Identify which cell holds the provided text, then report its (x, y) central coordinate. 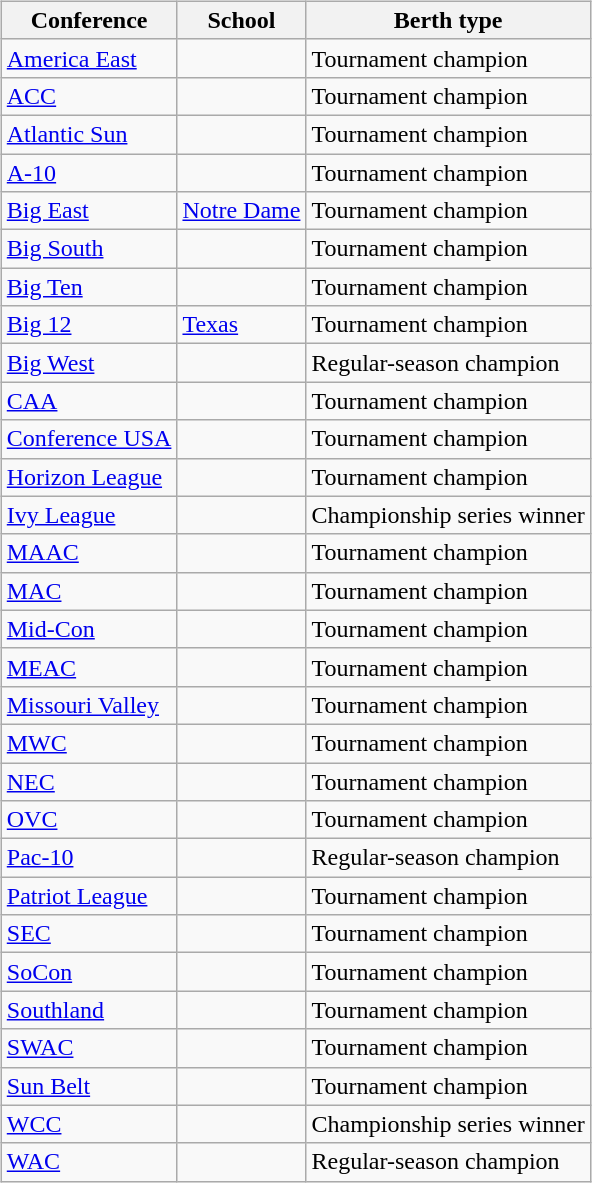
SWAC (89, 1048)
Conference (89, 20)
CAA (89, 401)
MAAC (89, 553)
ACC (89, 96)
America East (89, 58)
Conference USA (89, 439)
WAC (89, 1162)
Big Ten (89, 287)
Notre Dame (242, 211)
Big 12 (89, 325)
Big South (89, 249)
Atlantic Sun (89, 134)
Big East (89, 211)
OVC (89, 820)
Pac-10 (89, 858)
Southland (89, 1010)
WCC (89, 1124)
Missouri Valley (89, 705)
MAC (89, 591)
SEC (89, 934)
Big West (89, 363)
MEAC (89, 667)
Ivy League (89, 515)
Mid-Con (89, 629)
A-10 (89, 173)
Sun Belt (89, 1086)
SoCon (89, 972)
MWC (89, 743)
NEC (89, 781)
Horizon League (89, 477)
Patriot League (89, 896)
Berth type (448, 20)
School (242, 20)
Texas (242, 325)
